Return [X, Y] of the center of cell containing provided text 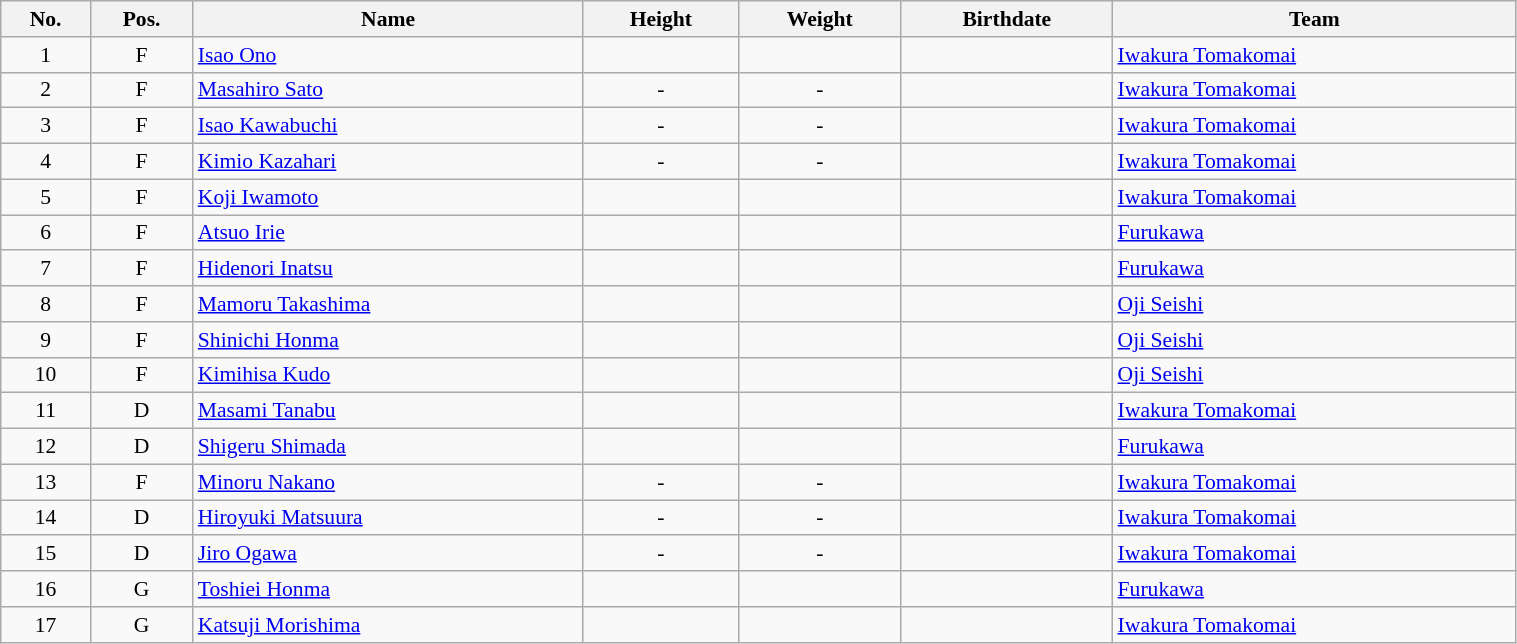
6 [46, 233]
Masami Tanabu [388, 411]
4 [46, 162]
Birthdate [1006, 19]
Masahiro Sato [388, 90]
Pos. [141, 19]
Kimio Kazahari [388, 162]
Hidenori Inatsu [388, 269]
Weight [820, 19]
1 [46, 55]
Mamoru Takashima [388, 304]
Isao Ono [388, 55]
12 [46, 447]
9 [46, 340]
Team [1314, 19]
Isao Kawabuchi [388, 126]
Shigeru Shimada [388, 447]
Koji Iwamoto [388, 197]
Katsuji Morishima [388, 625]
Hiroyuki Matsuura [388, 518]
Minoru Nakano [388, 482]
15 [46, 554]
14 [46, 518]
10 [46, 375]
7 [46, 269]
3 [46, 126]
Name [388, 19]
8 [46, 304]
Kimihisa Kudo [388, 375]
2 [46, 90]
Shinichi Honma [388, 340]
17 [46, 625]
No. [46, 19]
11 [46, 411]
16 [46, 589]
13 [46, 482]
5 [46, 197]
Atsuo Irie [388, 233]
Toshiei Honma [388, 589]
Jiro Ogawa [388, 554]
Height [660, 19]
